Identify which cell holds the provided text, then report its (x, y) central coordinate. 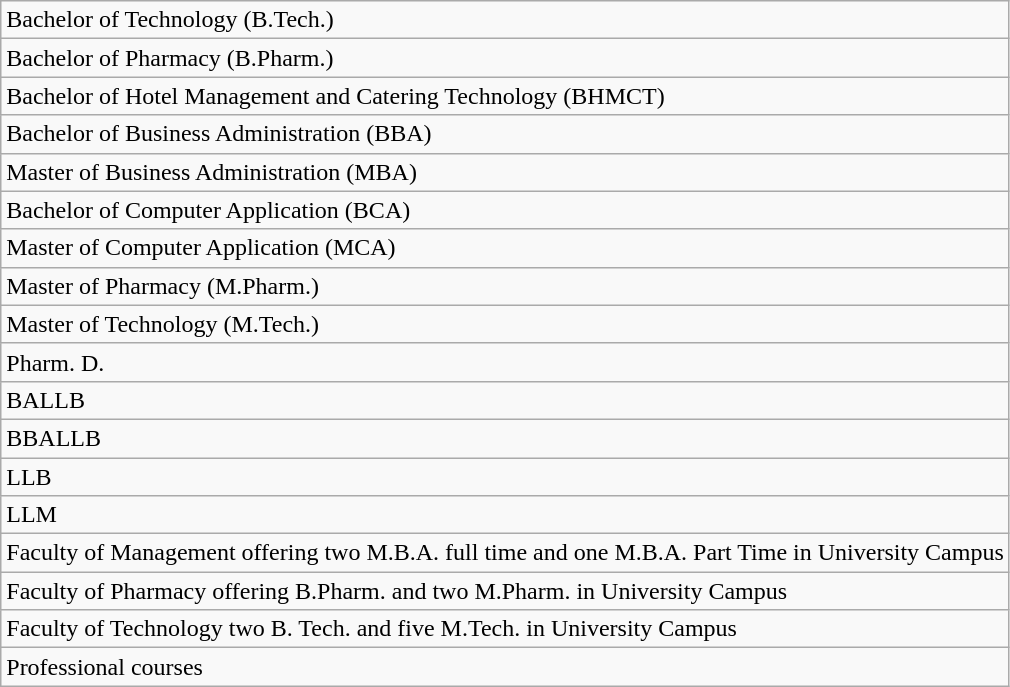
Bachelor of Technology (B.Tech.) (506, 20)
LLM (506, 515)
Faculty of Pharmacy offering B.Pharm. and two M.Pharm. in University Campus (506, 591)
Master of Computer Application (MCA) (506, 248)
Master of Pharmacy (M.Pharm.) (506, 286)
LLB (506, 477)
BALLB (506, 400)
Faculty of Technology two B. Tech. and five M.Tech. in University Campus (506, 629)
Master of Business Administration (MBA) (506, 172)
Bachelor of Pharmacy (B.Pharm.) (506, 58)
Bachelor of Hotel Management and Catering Technology (BHMCT) (506, 96)
Master of Technology (M.Tech.) (506, 324)
BBALLB (506, 438)
Bachelor of Computer Application (BCA) (506, 210)
Professional courses (506, 667)
Faculty of Management offering two M.B.A. full time and one M.B.A. Part Time in University Campus (506, 553)
Pharm. D. (506, 362)
Bachelor of Business Administration (BBA) (506, 134)
